Return [X, Y] of the center of cell containing provided text 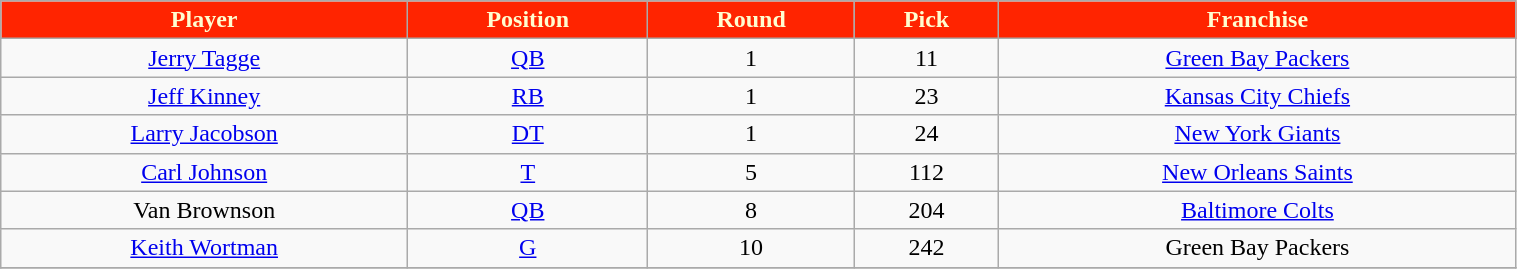
Carl Johnson [204, 172]
Pick [926, 20]
10 [751, 248]
11 [926, 58]
Kansas City Chiefs [1258, 96]
T [528, 172]
DT [528, 134]
RB [528, 96]
24 [926, 134]
242 [926, 248]
Baltimore Colts [1258, 210]
23 [926, 96]
New Orleans Saints [1258, 172]
112 [926, 172]
204 [926, 210]
8 [751, 210]
Jeff Kinney [204, 96]
Larry Jacobson [204, 134]
Jerry Tagge [204, 58]
Franchise [1258, 20]
Keith Wortman [204, 248]
Round [751, 20]
Player [204, 20]
Van Brownson [204, 210]
G [528, 248]
New York Giants [1258, 134]
Position [528, 20]
5 [751, 172]
